Detect which cell encompasses the target text, then output its (x, y) center coordinate. 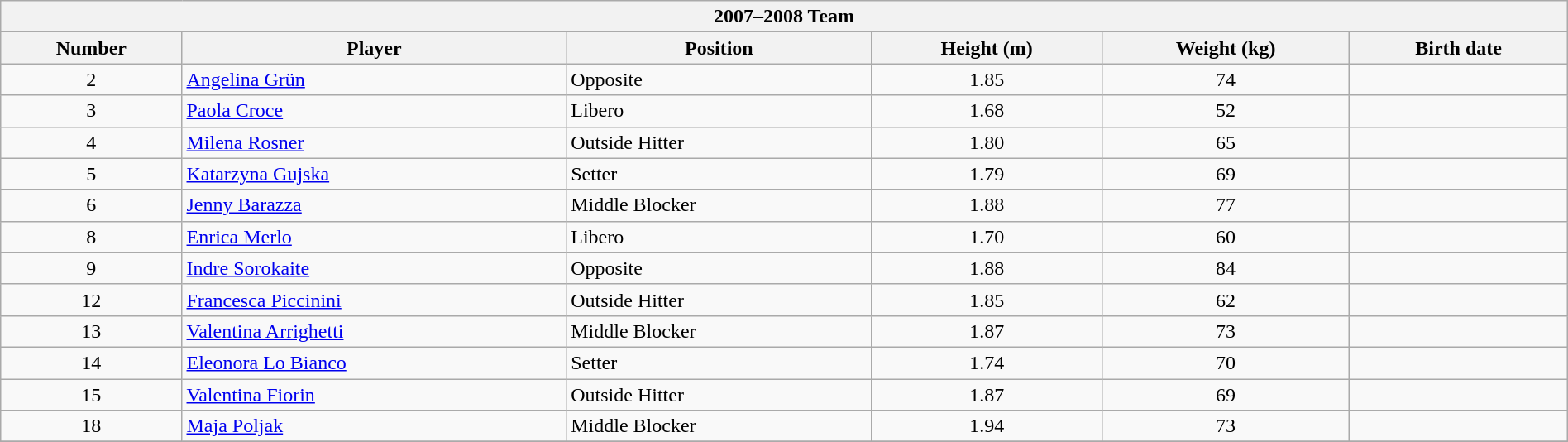
Indre Sorokaite (374, 268)
Number (91, 48)
Francesca Piccinini (374, 300)
15 (91, 395)
Valentina Arrighetti (374, 331)
Paola Croce (374, 111)
13 (91, 331)
Maja Poljak (374, 426)
Position (719, 48)
18 (91, 426)
2007–2008 Team (784, 17)
Eleonora Lo Bianco (374, 363)
6 (91, 205)
Height (m) (987, 48)
1.79 (987, 174)
Enrica Merlo (374, 237)
14 (91, 363)
65 (1226, 142)
Birth date (1459, 48)
Player (374, 48)
1.80 (987, 142)
2 (91, 79)
1.70 (987, 237)
1.68 (987, 111)
74 (1226, 79)
70 (1226, 363)
Katarzyna Gujska (374, 174)
60 (1226, 237)
1.74 (987, 363)
84 (1226, 268)
5 (91, 174)
Weight (kg) (1226, 48)
77 (1226, 205)
1.94 (987, 426)
Milena Rosner (374, 142)
Angelina Grün (374, 79)
3 (91, 111)
62 (1226, 300)
Jenny Barazza (374, 205)
12 (91, 300)
4 (91, 142)
9 (91, 268)
8 (91, 237)
Valentina Fiorin (374, 395)
52 (1226, 111)
